Extract the (x, y) coordinate from the center of the cell holding the provided text.  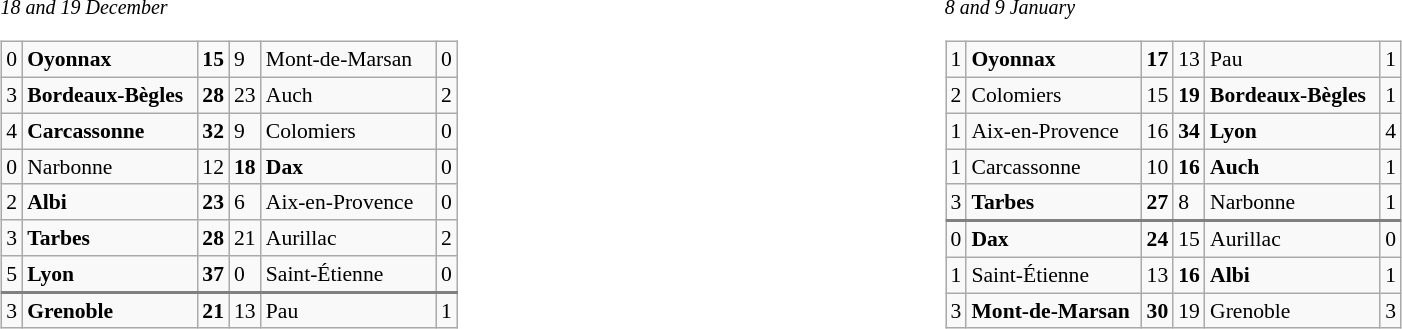
12 (213, 167)
5 (12, 274)
10 (1158, 167)
18 (245, 167)
6 (245, 202)
37 (213, 274)
24 (1158, 239)
17 (1158, 60)
27 (1158, 202)
34 (1189, 131)
8 (1189, 202)
30 (1158, 311)
32 (213, 131)
